Identify which cell holds the provided text, then report its (X, Y) central coordinate. 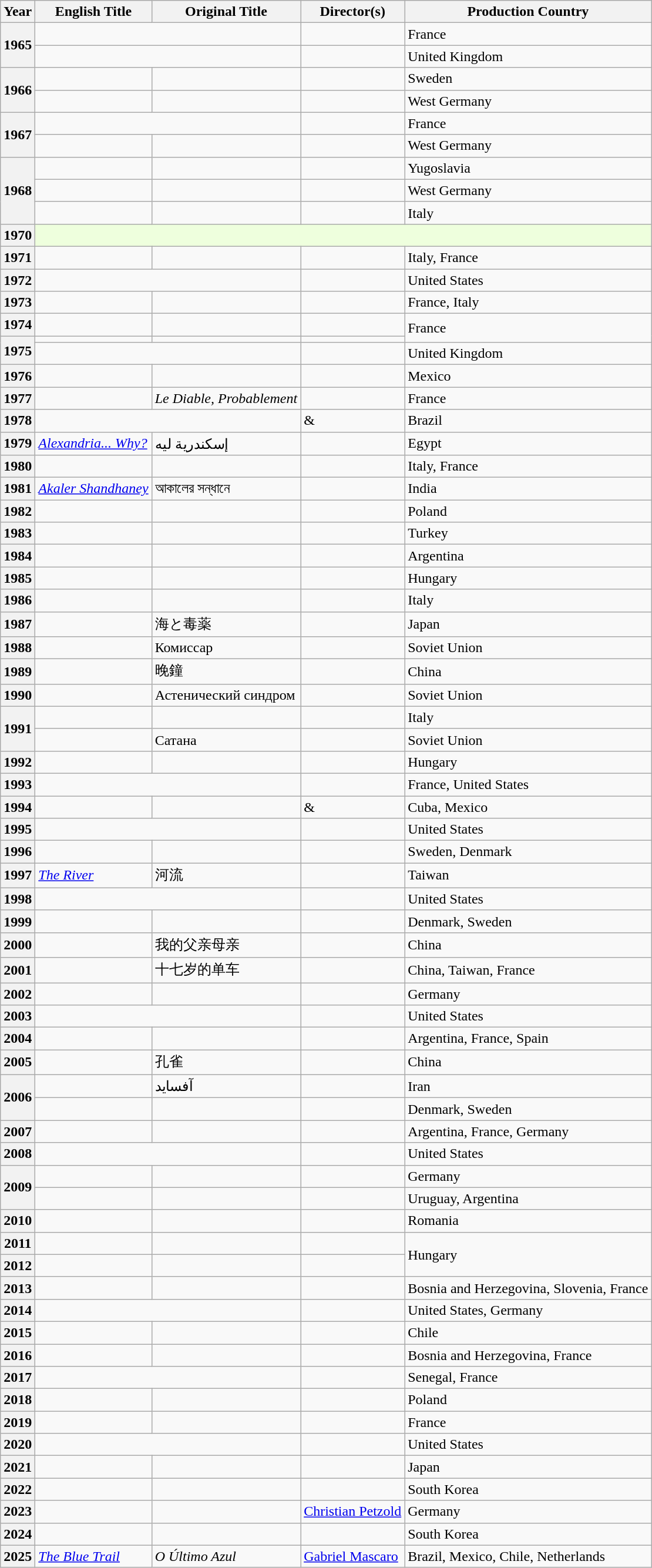
Akaler Shandhaney (93, 489)
আকালের সন্ধানে (226, 489)
1966 (18, 90)
1973 (18, 303)
2009 (18, 1187)
Астенический синдром (226, 695)
English Title (93, 12)
Sweden (528, 79)
United States, Germany (528, 1310)
1972 (18, 280)
孔雀 (226, 1062)
1989 (18, 672)
Argentina, France, Spain (528, 1039)
Year (18, 12)
Original Title (226, 12)
1982 (18, 511)
我的父亲母亲 (226, 945)
2015 (18, 1332)
Taiwan (528, 875)
1971 (18, 257)
Mexico (528, 376)
2011 (18, 1243)
Director(s) (352, 12)
2019 (18, 1422)
2012 (18, 1265)
1994 (18, 807)
2023 (18, 1512)
1978 (18, 421)
2000 (18, 945)
1990 (18, 695)
1975 (18, 350)
1987 (18, 624)
Gabriel Mascaro (352, 1556)
2004 (18, 1039)
Senegal, France (528, 1378)
2021 (18, 1467)
Romania (528, 1221)
1983 (18, 533)
Egypt (528, 444)
2014 (18, 1310)
Chile (528, 1332)
Cuba, Mexico (528, 807)
Sweden, Denmark (528, 852)
1977 (18, 398)
河流 (226, 875)
1996 (18, 852)
The River (93, 875)
2003 (18, 1016)
France, Italy (528, 303)
آفساید (226, 1086)
1974 (18, 325)
Brazil (528, 421)
1984 (18, 556)
2005 (18, 1062)
2010 (18, 1221)
Turkey (528, 533)
1968 (18, 190)
Production Country (528, 12)
Argentina, France, Germany (528, 1131)
1985 (18, 578)
France, United States (528, 784)
2001 (18, 971)
Сатана (226, 740)
Le Diable, Probablement (226, 398)
O Último Azul (226, 1556)
1965 (18, 45)
1997 (18, 875)
Bosnia and Herzegovina, Slovenia, France (528, 1288)
China, Taiwan, France (528, 971)
Uruguay, Argentina (528, 1198)
2017 (18, 1378)
1993 (18, 784)
晚鐘 (226, 672)
2025 (18, 1556)
2006 (18, 1097)
1967 (18, 135)
Argentina (528, 556)
2008 (18, 1154)
Комиссар (226, 648)
十七岁的单车 (226, 971)
1979 (18, 444)
Bosnia and Herzegovina, France (528, 1355)
2020 (18, 1445)
2013 (18, 1288)
2016 (18, 1355)
2018 (18, 1400)
Yugoslavia (528, 168)
1992 (18, 762)
India (528, 489)
Iran (528, 1086)
Christian Petzold (352, 1512)
1986 (18, 600)
1998 (18, 899)
The Blue Trail (93, 1556)
1988 (18, 648)
إسكندرية ليه (226, 444)
2022 (18, 1489)
1976 (18, 376)
1970 (18, 235)
2024 (18, 1534)
2002 (18, 993)
海と毒薬 (226, 624)
Alexandria... Why? (93, 444)
1999 (18, 921)
2007 (18, 1131)
1981 (18, 489)
1980 (18, 466)
1995 (18, 830)
1991 (18, 728)
Brazil, Mexico, Chile, Netherlands (528, 1556)
